Locate the cell with the specified text and output its (x, y) center coordinate. 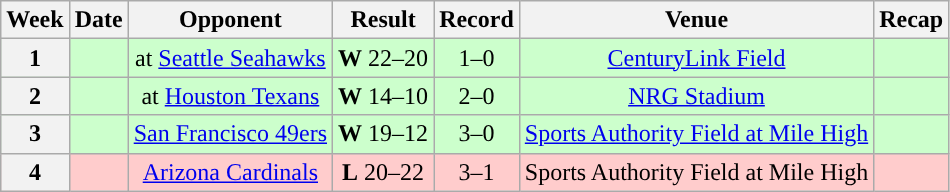
Record (477, 20)
1 (35, 58)
Opponent (230, 20)
Venue (696, 20)
San Francisco 49ers (230, 134)
3–1 (477, 172)
W 19–12 (384, 134)
Result (384, 20)
at Houston Texans (230, 96)
4 (35, 172)
W 22–20 (384, 58)
Recap (912, 20)
2–0 (477, 96)
Week (35, 20)
W 14–10 (384, 96)
CenturyLink Field (696, 58)
Arizona Cardinals (230, 172)
at Seattle Seahawks (230, 58)
2 (35, 96)
3 (35, 134)
NRG Stadium (696, 96)
Date (98, 20)
3–0 (477, 134)
1–0 (477, 58)
L 20–22 (384, 172)
